Find where the given text appears and provide that cell's center as (X, Y) coordinate. 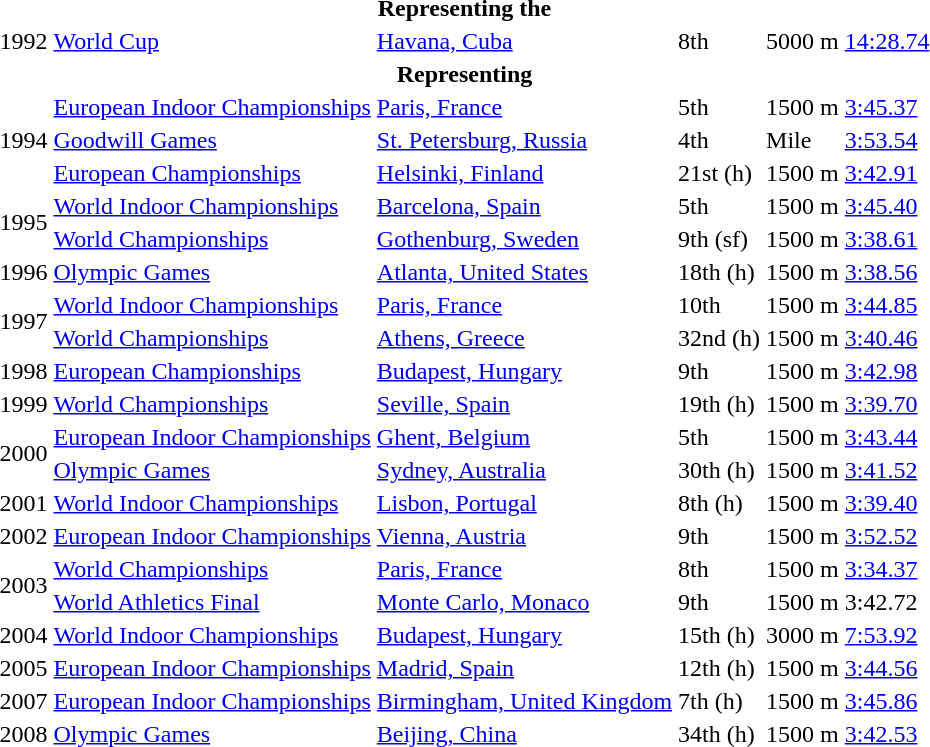
Helsinki, Finland (524, 173)
Monte Carlo, Monaco (524, 602)
Vienna, Austria (524, 536)
Atlanta, United States (524, 272)
7th (h) (720, 701)
10th (720, 305)
Lisbon, Portugal (524, 503)
8th (h) (720, 503)
Goodwill Games (212, 140)
3000 m (803, 635)
Havana, Cuba (524, 41)
World Cup (212, 41)
St. Petersburg, Russia (524, 140)
12th (h) (720, 668)
9th (sf) (720, 239)
Ghent, Belgium (524, 437)
World Athletics Final (212, 602)
30th (h) (720, 470)
32nd (h) (720, 338)
21st (h) (720, 173)
15th (h) (720, 635)
18th (h) (720, 272)
Barcelona, Spain (524, 206)
5000 m (803, 41)
Athens, Greece (524, 338)
Birmingham, United Kingdom (524, 701)
Gothenburg, Sweden (524, 239)
Mile (803, 140)
Sydney, Australia (524, 470)
4th (720, 140)
19th (h) (720, 404)
Seville, Spain (524, 404)
Madrid, Spain (524, 668)
